Return [x, y] of the center of cell containing provided text 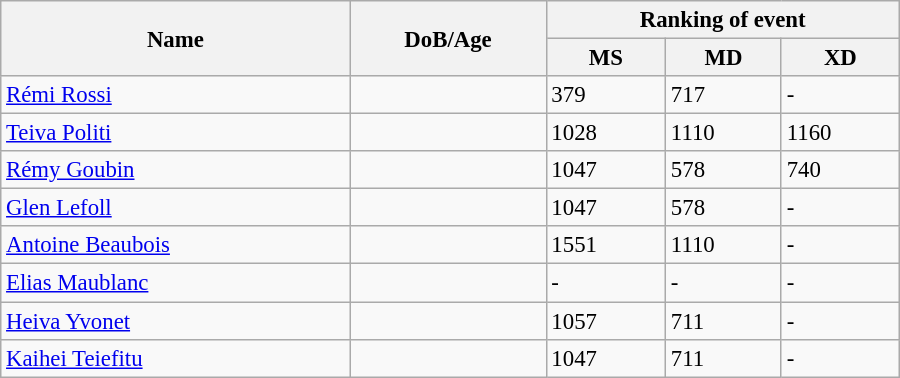
Antoine Beaubois [176, 245]
Name [176, 38]
XD [840, 58]
1551 [606, 245]
Elias Maublanc [176, 283]
Ranking of event [722, 20]
1057 [606, 321]
740 [840, 170]
Rémi Rossi [176, 95]
379 [606, 95]
Teiva Politi [176, 133]
MD [724, 58]
Glen Lefoll [176, 208]
1028 [606, 133]
MS [606, 58]
717 [724, 95]
DoB/Age [448, 38]
1160 [840, 133]
Heiva Yvonet [176, 321]
Kaihei Teiefitu [176, 358]
Rémy Goubin [176, 170]
